Locate the cell with the specified text and output its (x, y) center coordinate. 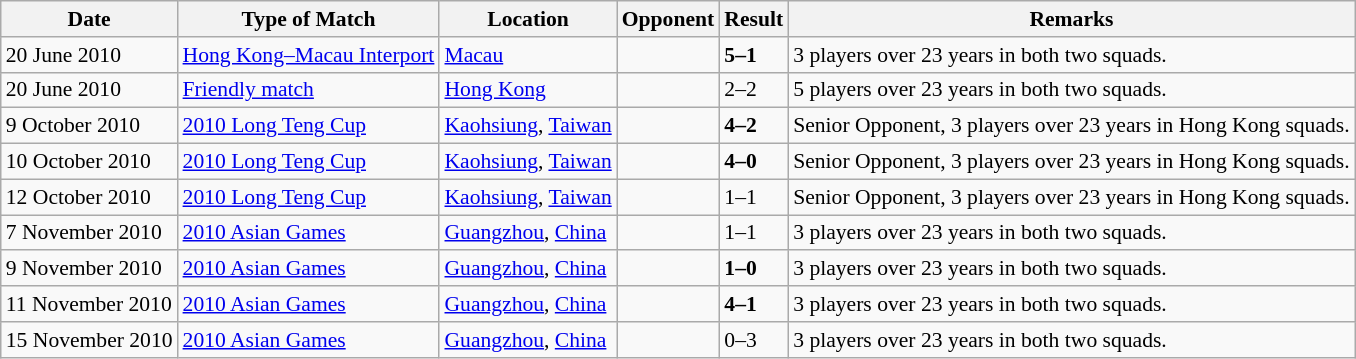
4–1 (754, 304)
2–2 (754, 90)
Macau (528, 55)
5 players over 23 years in both two squads. (1071, 90)
15 November 2010 (90, 340)
Location (528, 19)
Opponent (668, 19)
7 November 2010 (90, 233)
4–2 (754, 126)
Type of Match (309, 19)
11 November 2010 (90, 304)
9 November 2010 (90, 269)
Date (90, 19)
Friendly match (309, 90)
12 October 2010 (90, 197)
5–1 (754, 55)
Remarks (1071, 19)
10 October 2010 (90, 162)
Result (754, 19)
Hong Kong–Macau Interport (309, 55)
4–0 (754, 162)
0–3 (754, 340)
1–0 (754, 269)
9 October 2010 (90, 126)
Hong Kong (528, 90)
